From the cell containing the given text, extract its center point as [X, Y] coordinate. 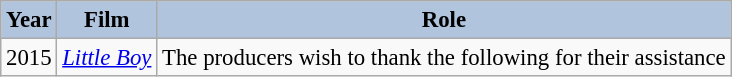
Role [444, 20]
The producers wish to thank the following for their assistance [444, 58]
Film [107, 20]
Year [29, 20]
2015 [29, 58]
Little Boy [107, 58]
